Return the (X, Y) coordinate for the center point of the cell that contains the specified text.  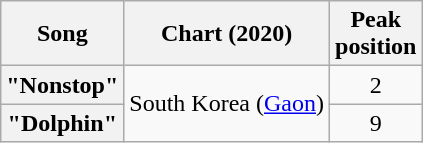
South Korea (Gaon) (227, 104)
Peakposition (376, 34)
"Dolphin" (62, 123)
"Nonstop" (62, 85)
Chart (2020) (227, 34)
Song (62, 34)
9 (376, 123)
2 (376, 85)
